Return (X, Y) of the center of cell containing provided text 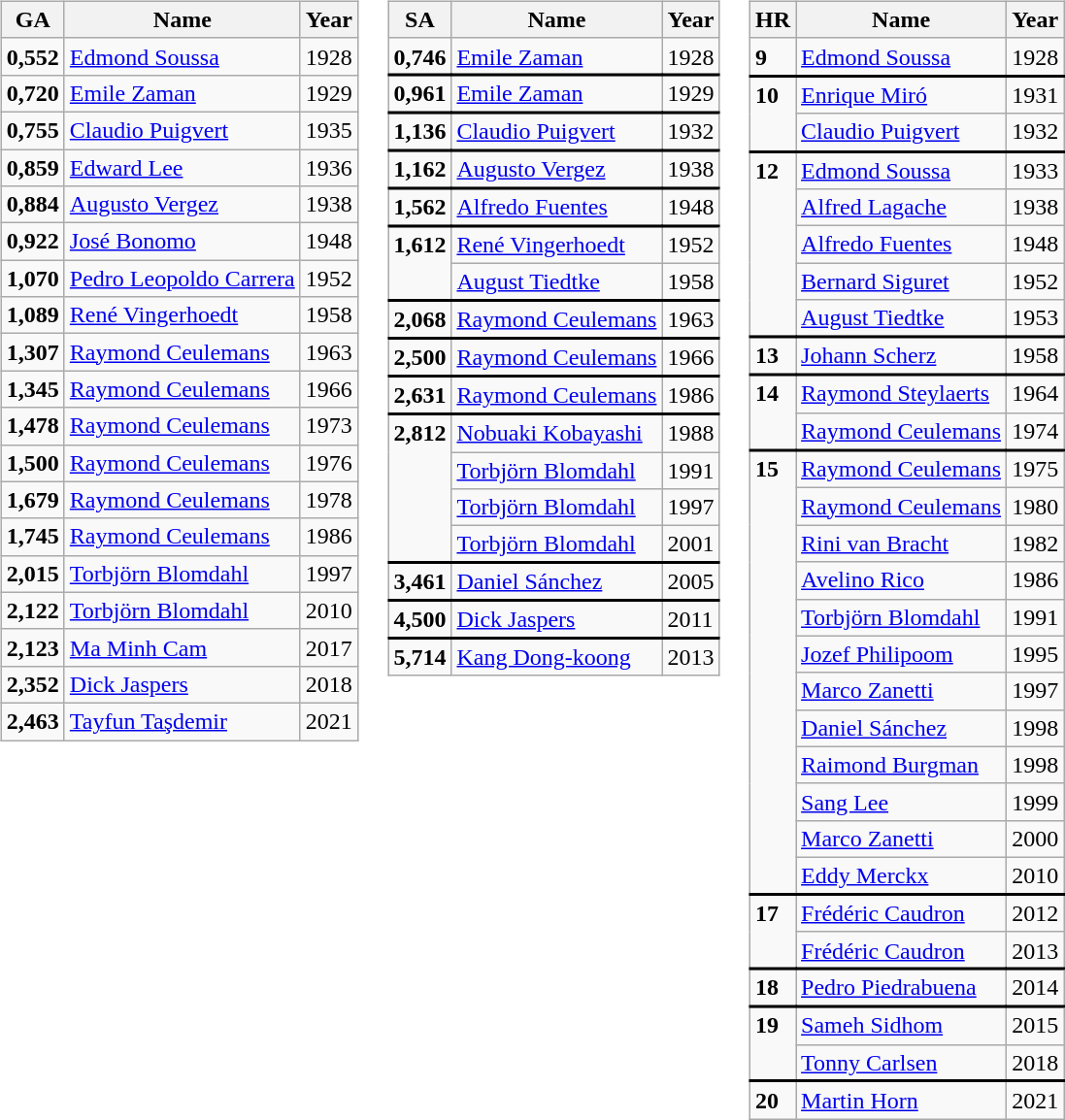
1995 (1035, 654)
Enrique Miró (901, 95)
1980 (1035, 507)
1,089 (33, 315)
10 (773, 114)
Avelino Rico (901, 580)
0,552 (33, 56)
Eddy Merckx (901, 875)
1,136 (419, 132)
SA (419, 19)
2015 (1035, 1025)
Bernard Siguret (901, 281)
0,746 (419, 56)
GA (33, 19)
1933 (1035, 171)
17 (773, 932)
2001 (691, 544)
1931 (1035, 95)
14 (773, 412)
Johann Scherz (901, 356)
2,122 (33, 610)
1,162 (419, 169)
1,500 (33, 463)
Sang Lee (901, 802)
Kang Dong-koong (557, 656)
2,352 (33, 684)
1,307 (33, 352)
1,745 (33, 537)
2005 (691, 582)
1,562 (419, 208)
15 (773, 673)
Rini van Bracht (901, 544)
1999 (1035, 802)
19 (773, 1044)
2,015 (33, 574)
2014 (1035, 988)
0,961 (419, 93)
1973 (328, 426)
0,859 (33, 168)
0,922 (33, 242)
1936 (328, 168)
1974 (1035, 431)
4,500 (419, 619)
Sameh Sidhom (901, 1025)
2,463 (33, 721)
1953 (1035, 318)
Raymond Steylaerts (901, 394)
1964 (1035, 394)
HR (773, 19)
2,812 (419, 489)
9 (773, 56)
1982 (1035, 544)
Raimond Burgman (901, 765)
Pedro Piedrabuena (901, 988)
Nobuaki Kobayashi (557, 433)
2012 (1035, 914)
2,631 (419, 395)
2000 (1035, 839)
1978 (328, 500)
1975 (1035, 470)
0,755 (33, 130)
1,612 (419, 264)
Tayfun Taşdemir (183, 721)
Alfred Lagache (901, 208)
Martin Horn (901, 1101)
2011 (691, 619)
2017 (328, 647)
1,679 (33, 500)
0,884 (33, 205)
5,714 (419, 656)
Pedro Leopoldo Carrera (183, 279)
1,070 (33, 279)
José Bonomo (183, 242)
12 (773, 245)
1,478 (33, 426)
1976 (328, 463)
20 (773, 1101)
Ma Minh Cam (183, 647)
1988 (691, 433)
3,461 (419, 582)
1,345 (33, 389)
Edward Lee (183, 168)
1935 (328, 130)
2,500 (419, 357)
2,068 (419, 320)
18 (773, 988)
2,123 (33, 647)
Tonny Carlsen (901, 1063)
Jozef Philipoom (901, 654)
0,720 (33, 93)
13 (773, 356)
